For the text-containing cell, return its midpoint in [x, y] coordinate format. 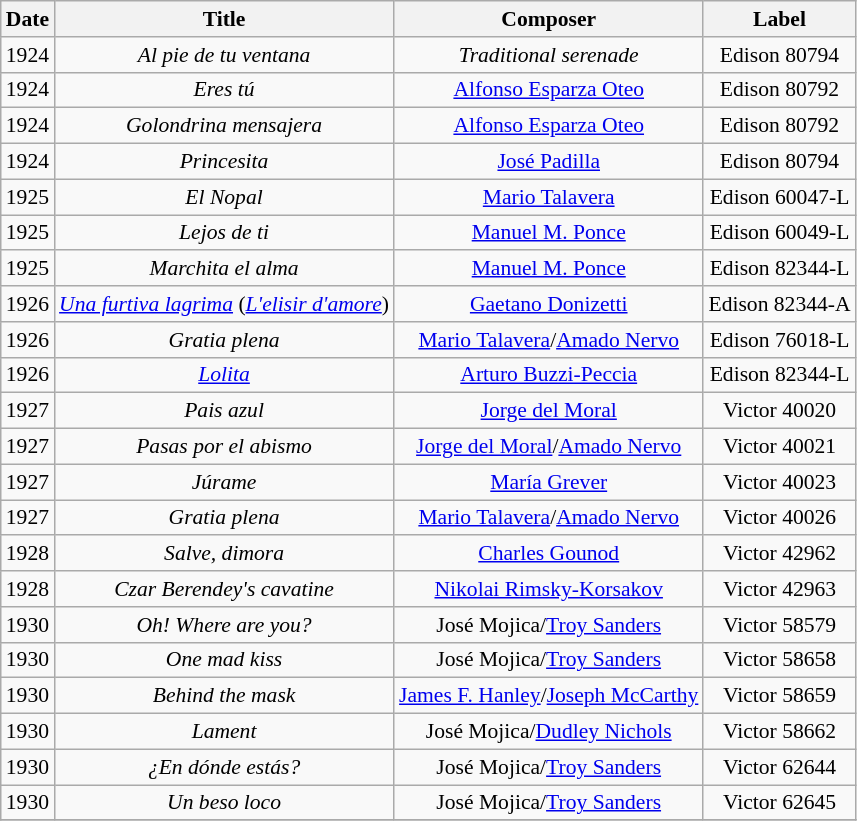
Czar Berendey's cavatine [224, 589]
Al pie de tu ventana [224, 55]
Marchita el alma [224, 269]
Edison 82344-A [779, 304]
Composer [548, 19]
Victor 58659 [779, 696]
José Padilla [548, 162]
Label [779, 19]
El Nopal [224, 197]
Salve, dimora [224, 554]
Victor 58662 [779, 732]
María Grever [548, 482]
Princesita [224, 162]
Victor 62644 [779, 767]
Oh! Where are you? [224, 625]
Victor 40026 [779, 518]
Golondrina mensajera [224, 126]
Victor 40021 [779, 447]
Lejos de ti [224, 233]
Victor 62645 [779, 803]
Júrame [224, 482]
James F. Hanley/Joseph McCarthy [548, 696]
Title [224, 19]
Jorge del Moral/Amado Nervo [548, 447]
Date [28, 19]
Pasas por el abismo [224, 447]
Arturo Buzzi-Peccia [548, 375]
Gaetano Donizetti [548, 304]
Victor 42963 [779, 589]
Behind the mask [224, 696]
Charles Gounod [548, 554]
Edison 60049-L [779, 233]
Lament [224, 732]
Victor 58658 [779, 660]
Traditional serenade [548, 55]
¿En dónde estás? [224, 767]
Jorge del Moral [548, 411]
Lolita [224, 375]
Pais azul [224, 411]
Nikolai Rimsky-Korsakov [548, 589]
Victor 40023 [779, 482]
Mario Talavera [548, 197]
José Mojica/Dudley Nichols [548, 732]
Victor 42962 [779, 554]
Un beso loco [224, 803]
Edison 60047-L [779, 197]
Victor 58579 [779, 625]
Edison 76018-L [779, 340]
Victor 40020 [779, 411]
Eres tú [224, 90]
Una furtiva lagrima (L'elisir d'amore) [224, 304]
One mad kiss [224, 660]
